Locate the cell with the specified text and output its (X, Y) center coordinate. 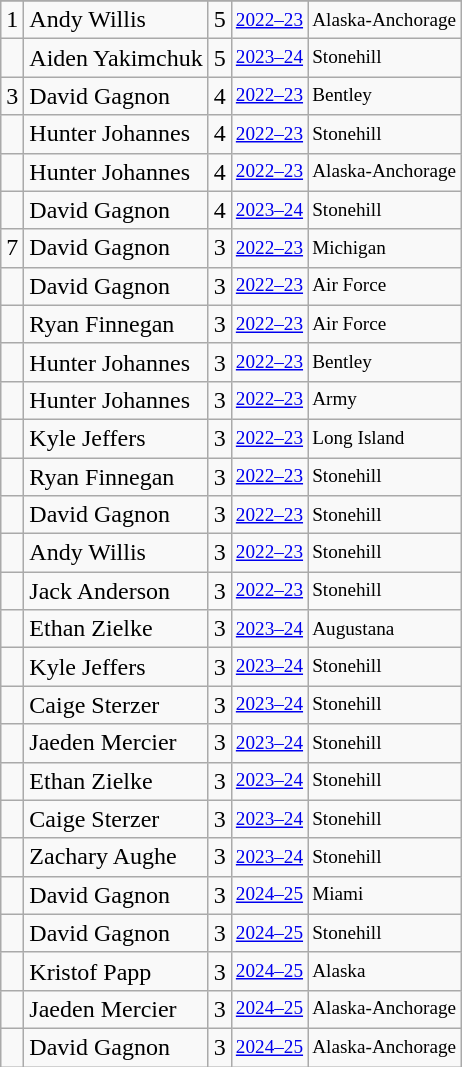
Miami (384, 895)
Army (384, 400)
Kristof Papp (116, 971)
Aiden Yakimchuk (116, 58)
Michigan (384, 248)
Long Island (384, 438)
Jack Anderson (116, 591)
Zachary Aughe (116, 857)
Augustana (384, 629)
7 (12, 248)
Alaska (384, 971)
1 (12, 20)
